Find where the given text appears and provide that cell's center as (x, y) coordinate. 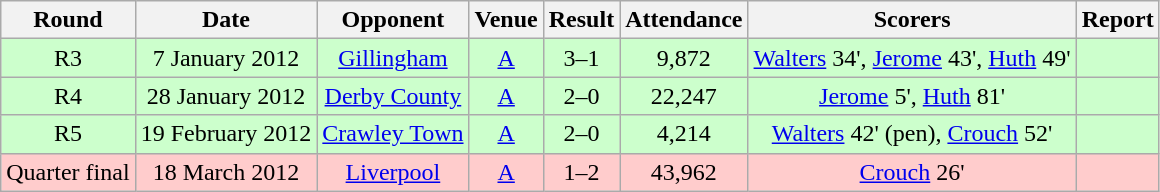
Walters 34', Jerome 43', Huth 49' (912, 58)
Derby County (393, 96)
Report (1118, 20)
Result (581, 20)
28 January 2012 (226, 96)
9,872 (684, 58)
R4 (68, 96)
Liverpool (393, 172)
Attendance (684, 20)
Quarter final (68, 172)
1–2 (581, 172)
Gillingham (393, 58)
Round (68, 20)
Scorers (912, 20)
Date (226, 20)
Venue (506, 20)
4,214 (684, 134)
Jerome 5', Huth 81' (912, 96)
R5 (68, 134)
Opponent (393, 20)
22,247 (684, 96)
19 February 2012 (226, 134)
R3 (68, 58)
Crouch 26' (912, 172)
7 January 2012 (226, 58)
3–1 (581, 58)
Walters 42' (pen), Crouch 52' (912, 134)
Crawley Town (393, 134)
18 March 2012 (226, 172)
43,962 (684, 172)
